Extract the (x, y) coordinate from the center of the cell holding the provided text.  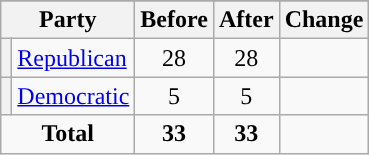
Before (174, 20)
Party (68, 20)
Total (68, 134)
Change (324, 20)
After (246, 20)
Democratic (74, 96)
Republican (74, 58)
